Pinpoint the cell where the given text exists, returning its (x, y) midpoint coordinate. 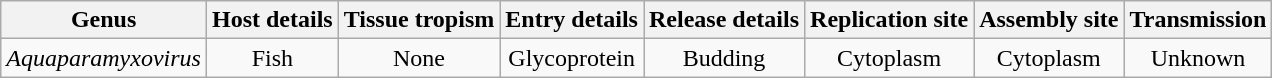
Replication site (890, 20)
None (419, 58)
Aquaparamyxovirus (104, 58)
Transmission (1198, 20)
Assembly site (1049, 20)
Glycoprotein (572, 58)
Budding (724, 58)
Unknown (1198, 58)
Entry details (572, 20)
Genus (104, 20)
Release details (724, 20)
Tissue tropism (419, 20)
Fish (272, 58)
Host details (272, 20)
